Return the (X, Y) coordinate for the center point of the cell that contains the specified text.  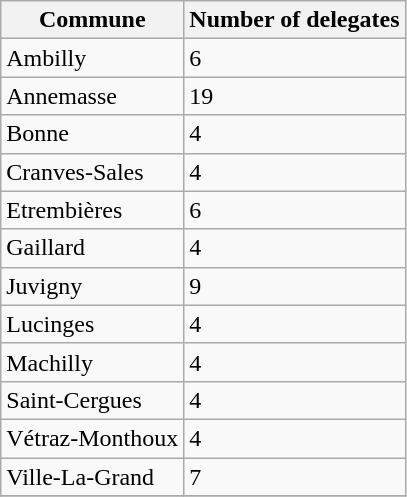
Machilly (92, 362)
Lucinges (92, 324)
Gaillard (92, 248)
Saint-Cergues (92, 400)
Ville-La-Grand (92, 477)
Etrembières (92, 210)
Bonne (92, 134)
9 (294, 286)
Cranves-Sales (92, 172)
Annemasse (92, 96)
Ambilly (92, 58)
Vétraz-Monthoux (92, 438)
7 (294, 477)
Number of delegates (294, 20)
Commune (92, 20)
Juvigny (92, 286)
19 (294, 96)
